Determine the [x, y] coordinate at the center of the cell enclosing the given text.  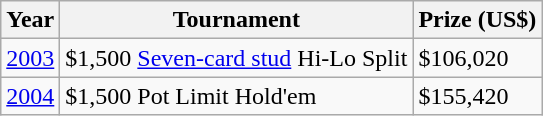
Prize (US$) [478, 20]
$106,020 [478, 58]
$1,500 Seven-card stud Hi-Lo Split [236, 58]
$155,420 [478, 96]
Year [30, 20]
Tournament [236, 20]
2003 [30, 58]
2004 [30, 96]
$1,500 Pot Limit Hold'em [236, 96]
